Provide the (X, Y) coordinate of the cell's center where the given text is located.  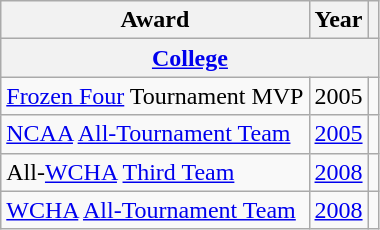
College (190, 58)
Award (155, 20)
NCAA All-Tournament Team (155, 134)
WCHA All-Tournament Team (155, 210)
Year (338, 20)
Frozen Four Tournament MVP (155, 96)
All-WCHA Third Team (155, 172)
